Return the (X, Y) coordinate for the center point of the cell that contains the specified text.  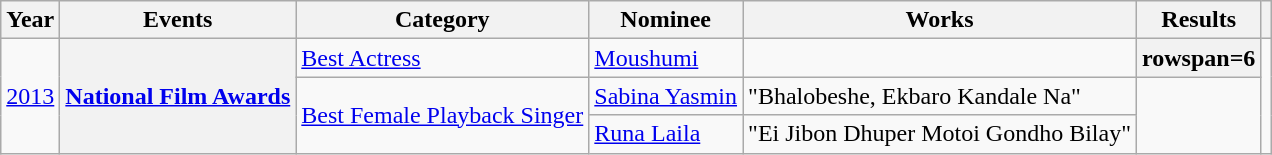
Works (940, 20)
Best Female Playback Singer (442, 115)
Nominee (666, 20)
rowspan=6 (1199, 58)
Sabina Yasmin (666, 96)
2013 (30, 96)
Category (442, 20)
"Bhalobeshe, Ekbaro Kandale Na" (940, 96)
Moushumi (666, 58)
Best Actress (442, 58)
Results (1199, 20)
Year (30, 20)
National Film Awards (178, 96)
Events (178, 20)
"Ei Jibon Dhuper Motoi Gondho Bilay" (940, 134)
Runa Laila (666, 134)
